Find where the given text appears and provide that cell's center as (x, y) coordinate. 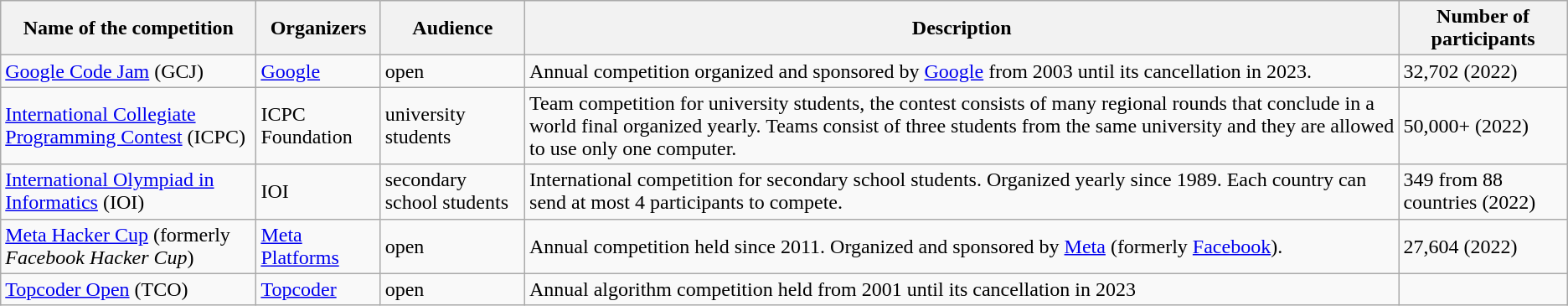
Number of participants (1483, 29)
Annual competition held since 2011. Organized and sponsored by Meta (formerly Facebook). (962, 246)
International Collegiate Programming Contest (ICPC) (129, 126)
Annual algorithm competition held from 2001 until its cancellation in 2023 (962, 289)
27,604 (2022) (1483, 246)
Topcoder Open (TCO) (129, 289)
Topcoder (318, 289)
Meta Hacker Cup (formerly Facebook Hacker Cup) (129, 246)
Meta Platforms (318, 246)
secondary school students (452, 191)
Google Code Jam (GCJ) (129, 71)
Audience (452, 29)
university students (452, 126)
Annual competition organized and sponsored by Google from 2003 until its cancellation in 2023. (962, 71)
ICPC Foundation (318, 126)
Name of the competition (129, 29)
Description (962, 29)
349 from 88 countries (2022) (1483, 191)
International Olympiad in Informatics (IOI) (129, 191)
International competition for secondary school students. Organized yearly since 1989. Each country can send at most 4 participants to compete. (962, 191)
Organizers (318, 29)
50,000+ (2022) (1483, 126)
32,702 (2022) (1483, 71)
IOI (318, 191)
Google (318, 71)
